From the cell containing the given text, extract its center point as [x, y] coordinate. 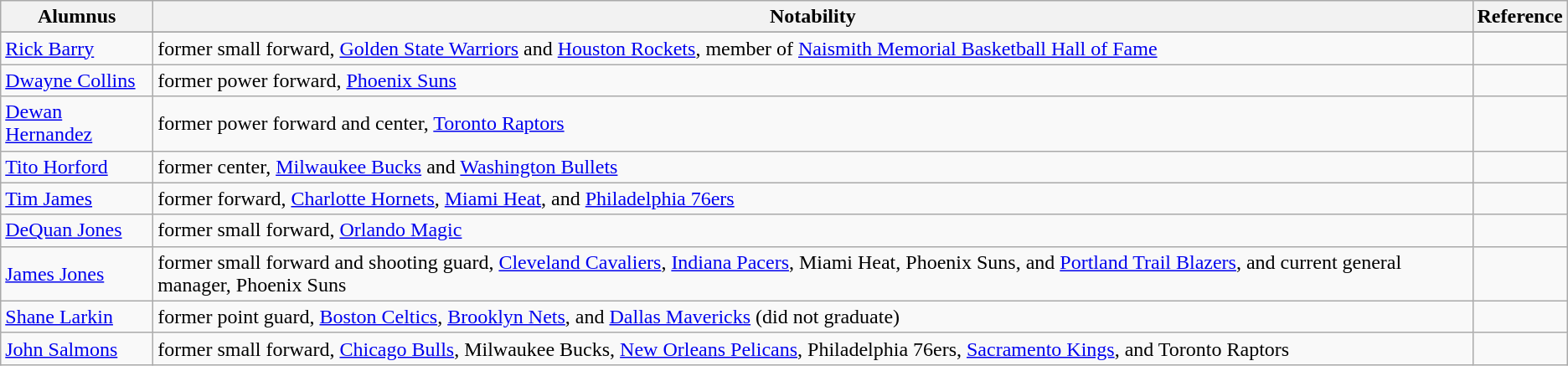
DeQuan Jones [77, 230]
Notability [812, 17]
James Jones [77, 273]
former point guard, Boston Celtics, Brooklyn Nets, and Dallas Mavericks (did not graduate) [812, 317]
John Salmons [77, 348]
Shane Larkin [77, 317]
former small forward, Orlando Magic [812, 230]
former power forward, Phoenix Suns [812, 80]
Rick Barry [77, 49]
former center, Milwaukee Bucks and Washington Bullets [812, 167]
former power forward and center, Toronto Raptors [812, 124]
former forward, Charlotte Hornets, Miami Heat, and Philadelphia 76ers [812, 198]
Tim James [77, 198]
Dwayne Collins [77, 80]
former small forward, Chicago Bulls, Milwaukee Bucks, New Orleans Pelicans, Philadelphia 76ers, Sacramento Kings, and Toronto Raptors [812, 348]
former small forward, Golden State Warriors and Houston Rockets, member of Naismith Memorial Basketball Hall of Fame [812, 49]
Alumnus [77, 17]
Dewan Hernandez [77, 124]
Reference [1519, 17]
Tito Horford [77, 167]
